Pinpoint the cell where the given text exists, returning its [X, Y] midpoint coordinate. 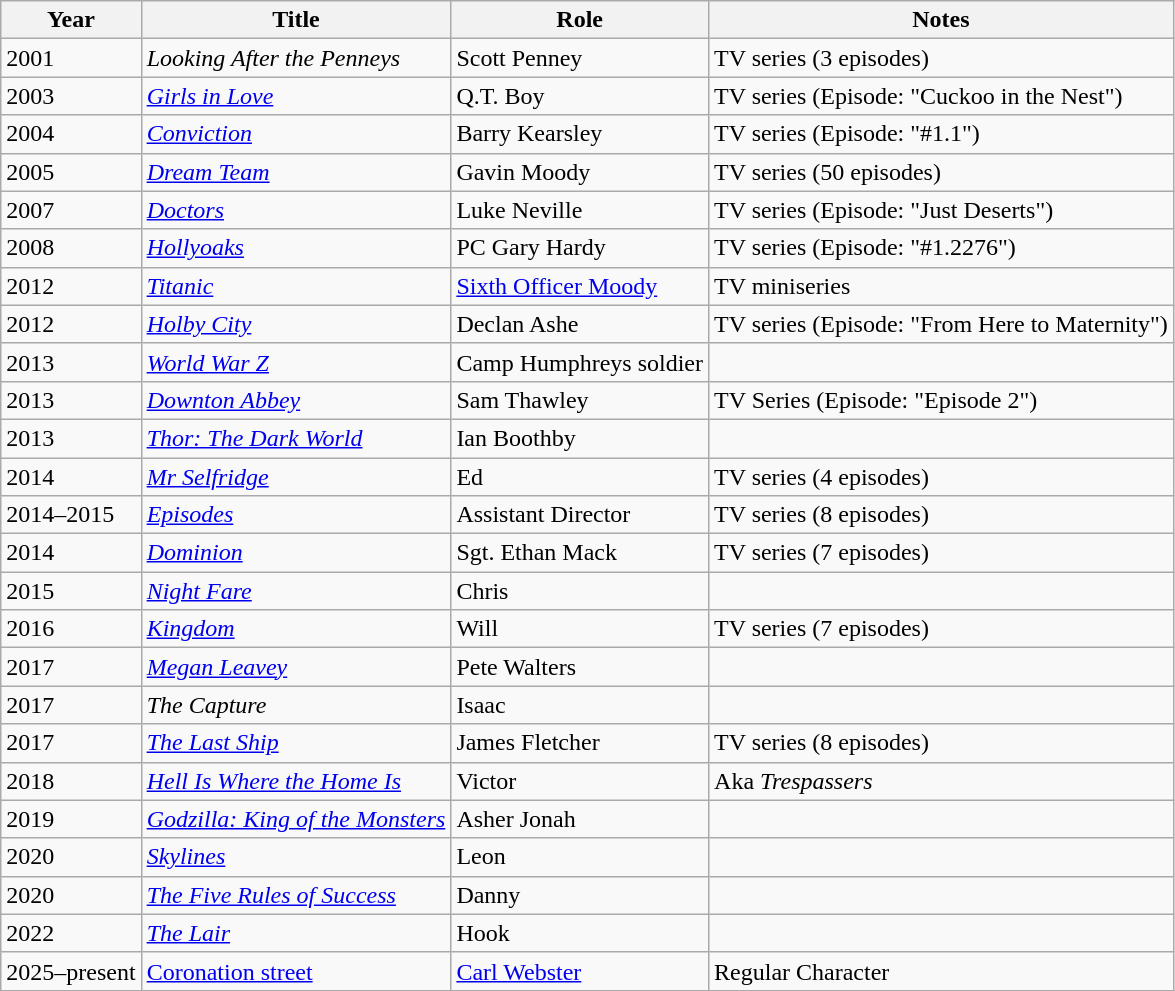
Gavin Moody [580, 172]
Night Fare [296, 591]
Episodes [296, 515]
Girls in Love [296, 96]
2003 [71, 96]
TV series (Episode: "#1.2276") [942, 248]
Camp Humphreys soldier [580, 362]
Victor [580, 781]
James Fletcher [580, 743]
Pete Walters [580, 667]
The Five Rules of Success [296, 895]
Ian Boothby [580, 438]
TV series (Episode: "From Here to Maternity") [942, 324]
Godzilla: King of the Monsters [296, 819]
Sam Thawley [580, 400]
PC Gary Hardy [580, 248]
TV series (3 episodes) [942, 58]
Sixth Officer Moody [580, 286]
Asher Jonah [580, 819]
Looking After the Penneys [296, 58]
The Last Ship [296, 743]
TV Series (Episode: "Episode 2") [942, 400]
Dominion [296, 553]
Title [296, 20]
TV series (50 episodes) [942, 172]
Coronation street [296, 971]
2004 [71, 134]
Skylines [296, 857]
2014–2015 [71, 515]
Megan Leavey [296, 667]
Aka Trespassers [942, 781]
2016 [71, 629]
Hollyoaks [296, 248]
Isaac [580, 705]
Notes [942, 20]
2015 [71, 591]
Regular Character [942, 971]
2022 [71, 933]
Doctors [296, 210]
Thor: The Dark World [296, 438]
2001 [71, 58]
Dream Team [296, 172]
Will [580, 629]
Scott Penney [580, 58]
Luke Neville [580, 210]
Chris [580, 591]
TV series (Episode: "Cuckoo in the Nest") [942, 96]
2008 [71, 248]
2019 [71, 819]
Role [580, 20]
2025–present [71, 971]
TV series (Episode: "Just Deserts") [942, 210]
Kingdom [296, 629]
Leon [580, 857]
Year [71, 20]
Ed [580, 477]
Declan Ashe [580, 324]
Downton Abbey [296, 400]
Barry Kearsley [580, 134]
Carl Webster [580, 971]
Conviction [296, 134]
Danny [580, 895]
2005 [71, 172]
Titanic [296, 286]
2018 [71, 781]
Sgt. Ethan Mack [580, 553]
TV series (Episode: "#1.1") [942, 134]
TV series (4 episodes) [942, 477]
Mr Selfridge [296, 477]
Hook [580, 933]
Hell Is Where the Home Is [296, 781]
The Lair [296, 933]
TV miniseries [942, 286]
Assistant Director [580, 515]
Holby City [296, 324]
World War Z [296, 362]
2007 [71, 210]
The Capture [296, 705]
Q.T. Boy [580, 96]
